Identify which cell holds the provided text, then report its (x, y) central coordinate. 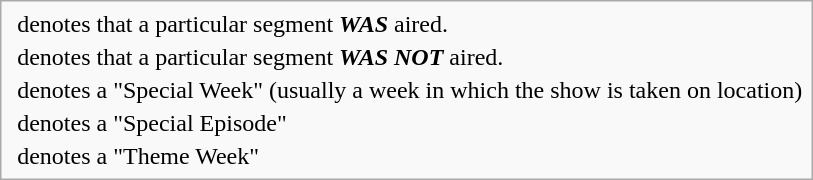
denotes a "Special Week" (usually a week in which the show is taken on location) (410, 90)
denotes a "Special Episode" (410, 123)
denotes a "Theme Week" (410, 156)
denotes that a particular segment WAS aired. (410, 24)
denotes that a particular segment WAS NOT aired. (410, 57)
